Return the [x, y] coordinate for the center point of the cell that contains the specified text.  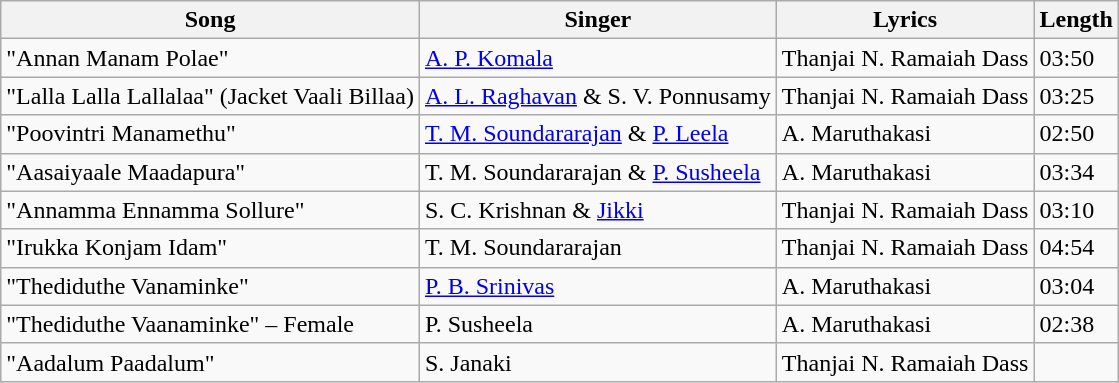
"Aasaiyaale Maadapura" [210, 172]
"Annan Manam Polae" [210, 58]
02:38 [1076, 324]
A. P. Komala [598, 58]
04:54 [1076, 248]
Singer [598, 20]
P. Susheela [598, 324]
"Poovintri Manamethu" [210, 134]
"Lalla Lalla Lallalaa" (Jacket Vaali Billaa) [210, 96]
03:04 [1076, 286]
A. L. Raghavan & S. V. Ponnusamy [598, 96]
03:50 [1076, 58]
T. M. Soundararajan [598, 248]
03:34 [1076, 172]
S. C. Krishnan & Jikki [598, 210]
S. Janaki [598, 362]
03:10 [1076, 210]
"Irukka Konjam Idam" [210, 248]
T. M. Soundararajan & P. Susheela [598, 172]
"Thediduthe Vanaminke" [210, 286]
"Annamma Ennamma Sollure" [210, 210]
03:25 [1076, 96]
P. B. Srinivas [598, 286]
"Aadalum Paadalum" [210, 362]
T. M. Soundararajan & P. Leela [598, 134]
Song [210, 20]
"Thediduthe Vaanaminke" – Female [210, 324]
Lyrics [905, 20]
Length [1076, 20]
02:50 [1076, 134]
